Locate the cell with the specified text and output its (X, Y) center coordinate. 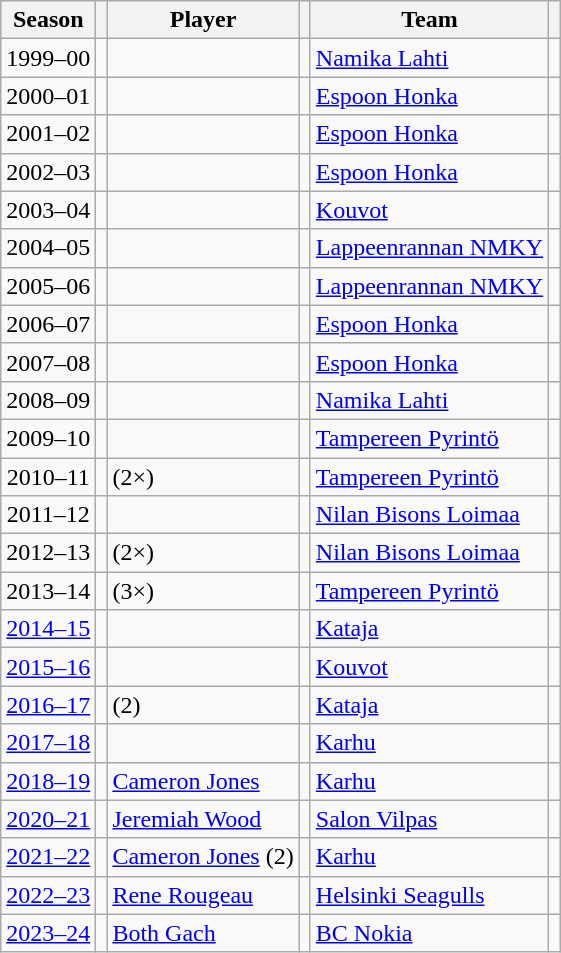
Helsinki Seagulls (429, 895)
2013–14 (48, 591)
2022–23 (48, 895)
2020–21 (48, 819)
Rene Rougeau (203, 895)
2014–15 (48, 629)
2000–01 (48, 96)
2001–02 (48, 134)
(2) (203, 705)
Cameron Jones (203, 781)
Salon Vilpas (429, 819)
Both Gach (203, 933)
2002–03 (48, 172)
2023–24 (48, 933)
2010–11 (48, 477)
2012–13 (48, 553)
BC Nokia (429, 933)
2007–08 (48, 362)
2003–04 (48, 210)
Player (203, 20)
Team (429, 20)
2004–05 (48, 248)
2011–12 (48, 515)
2008–09 (48, 400)
2016–17 (48, 705)
2017–18 (48, 743)
1999–00 (48, 58)
2021–22 (48, 857)
2006–07 (48, 324)
2009–10 (48, 438)
2005–06 (48, 286)
Season (48, 20)
(3×) (203, 591)
2018–19 (48, 781)
Cameron Jones (2) (203, 857)
Jeremiah Wood (203, 819)
2015–16 (48, 667)
